Detect which cell encompasses the target text, then output its [x, y] center coordinate. 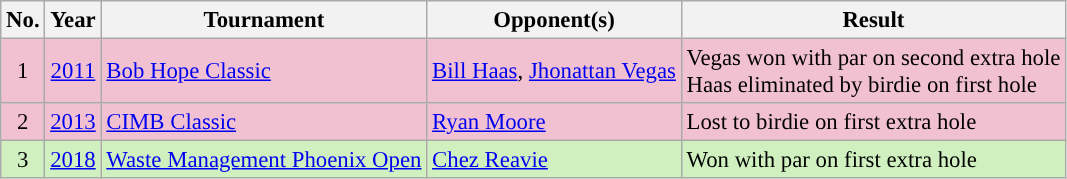
Lost to birdie on first extra hole [873, 122]
2011 [73, 72]
2 [23, 122]
Tournament [264, 20]
Bill Haas, Jhonattan Vegas [554, 72]
2018 [73, 160]
2013 [73, 122]
Ryan Moore [554, 122]
3 [23, 160]
Bob Hope Classic [264, 72]
Chez Reavie [554, 160]
Result [873, 20]
Waste Management Phoenix Open [264, 160]
Won with par on first extra hole [873, 160]
Vegas won with par on second extra holeHaas eliminated by birdie on first hole [873, 72]
No. [23, 20]
Year [73, 20]
1 [23, 72]
Opponent(s) [554, 20]
CIMB Classic [264, 122]
